Determine the [x, y] coordinate at the center of the cell enclosing the given text.  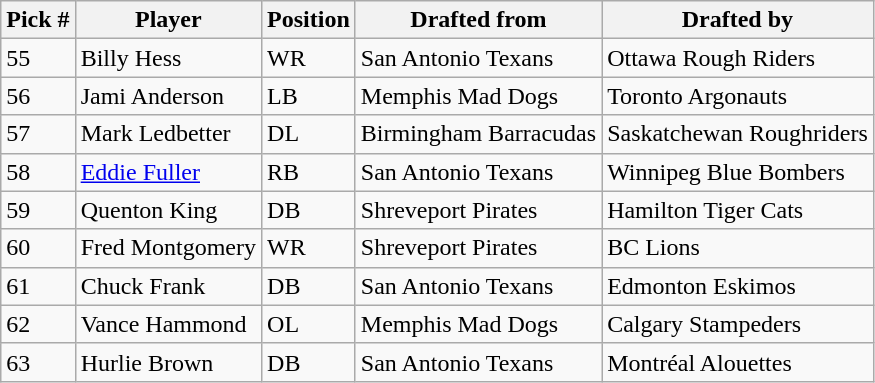
OL [309, 324]
Edmonton Eskimos [738, 286]
RB [309, 172]
Ottawa Rough Riders [738, 58]
Hurlie Brown [168, 362]
Drafted from [478, 20]
Jami Anderson [168, 96]
Toronto Argonauts [738, 96]
Drafted by [738, 20]
Vance Hammond [168, 324]
LB [309, 96]
55 [38, 58]
Fred Montgomery [168, 248]
Mark Ledbetter [168, 134]
60 [38, 248]
59 [38, 210]
Quenton King [168, 210]
56 [38, 96]
63 [38, 362]
57 [38, 134]
Hamilton Tiger Cats [738, 210]
58 [38, 172]
61 [38, 286]
Position [309, 20]
Chuck Frank [168, 286]
Calgary Stampeders [738, 324]
Pick # [38, 20]
Eddie Fuller [168, 172]
Billy Hess [168, 58]
Saskatchewan Roughriders [738, 134]
BC Lions [738, 248]
Player [168, 20]
DL [309, 134]
Birmingham Barracudas [478, 134]
62 [38, 324]
Winnipeg Blue Bombers [738, 172]
Montréal Alouettes [738, 362]
